Find where the given text appears and provide that cell's center as [X, Y] coordinate. 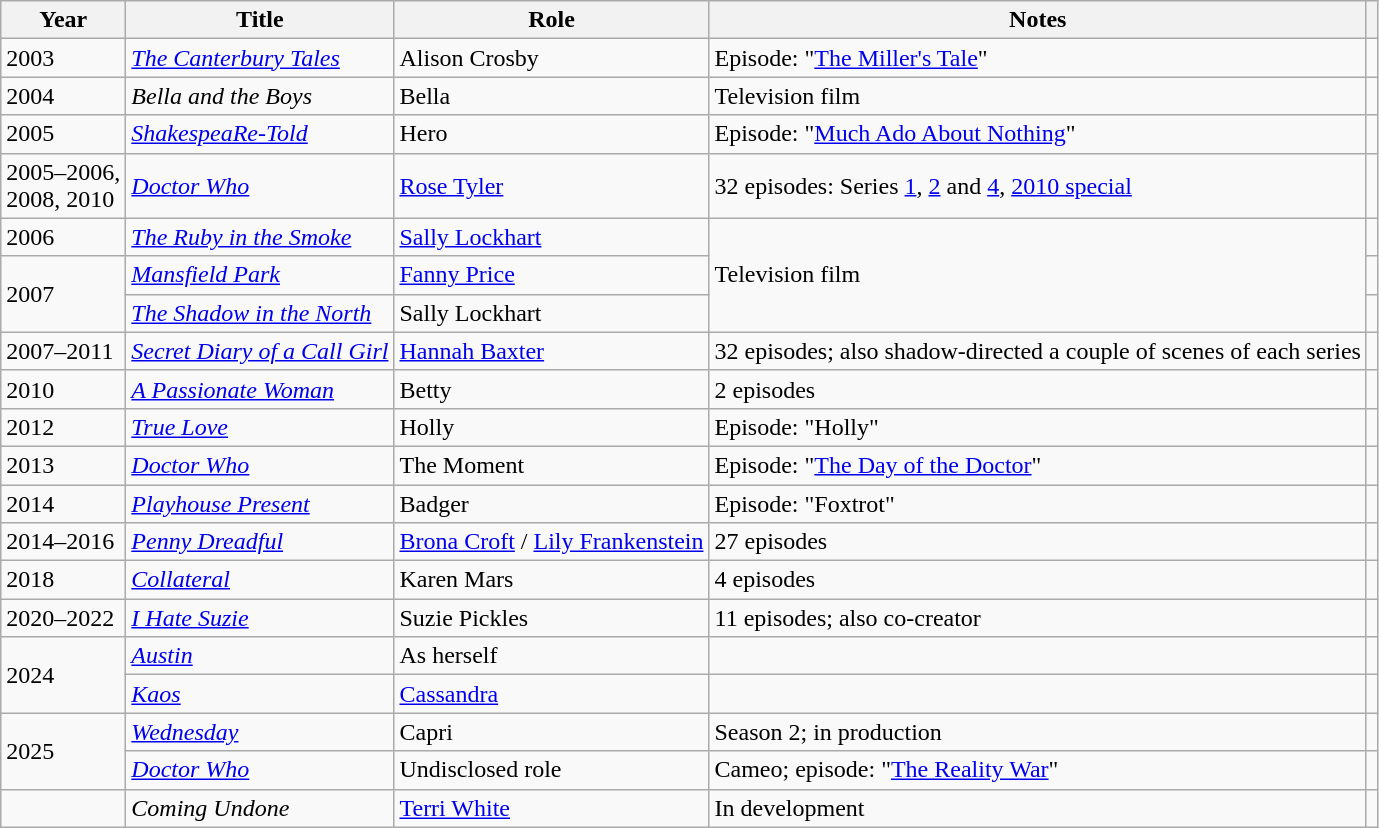
2025 [64, 751]
2 episodes [1038, 389]
ShakespeaRe-Told [260, 134]
Brona Croft / Lily Frankenstein [552, 542]
Fanny Price [552, 275]
4 episodes [1038, 580]
Badger [552, 503]
Collateral [260, 580]
Hannah Baxter [552, 351]
2003 [64, 58]
Betty [552, 389]
Suzie Pickles [552, 618]
2010 [64, 389]
Karen Mars [552, 580]
27 episodes [1038, 542]
As herself [552, 656]
Holly [552, 427]
2005 [64, 134]
11 episodes; also co-creator [1038, 618]
2007 [64, 294]
In development [1038, 808]
Penny Dreadful [260, 542]
32 episodes; also shadow-directed a couple of scenes of each series [1038, 351]
2006 [64, 237]
Episode: "The Miller's Tale" [1038, 58]
Terri White [552, 808]
2012 [64, 427]
Hero [552, 134]
Season 2; in production [1038, 732]
Undisclosed role [552, 770]
32 episodes: Series 1, 2 and 4, 2010 special [1038, 186]
Kaos [260, 694]
Year [64, 20]
Episode: "Much Ado About Nothing" [1038, 134]
2014–2016 [64, 542]
The Ruby in the Smoke [260, 237]
Alison Crosby [552, 58]
A Passionate Woman [260, 389]
2014 [64, 503]
2013 [64, 465]
Rose Tyler [552, 186]
2005–2006,2008, 2010 [64, 186]
Cassandra [552, 694]
Mansfield Park [260, 275]
The Canterbury Tales [260, 58]
2020–2022 [64, 618]
Secret Diary of a Call Girl [260, 351]
2018 [64, 580]
Coming Undone [260, 808]
Title [260, 20]
2004 [64, 96]
Episode: "Foxtrot" [1038, 503]
True Love [260, 427]
The Moment [552, 465]
Playhouse Present [260, 503]
2007–2011 [64, 351]
Notes [1038, 20]
Episode: "The Day of the Doctor" [1038, 465]
2024 [64, 675]
Capri [552, 732]
Bella and the Boys [260, 96]
Wednesday [260, 732]
Cameo; episode: "The Reality War" [1038, 770]
I Hate Suzie [260, 618]
Role [552, 20]
Austin [260, 656]
Episode: "Holly" [1038, 427]
Bella [552, 96]
The Shadow in the North [260, 313]
